Determine the [X, Y] coordinate at the center of the cell enclosing the given text.  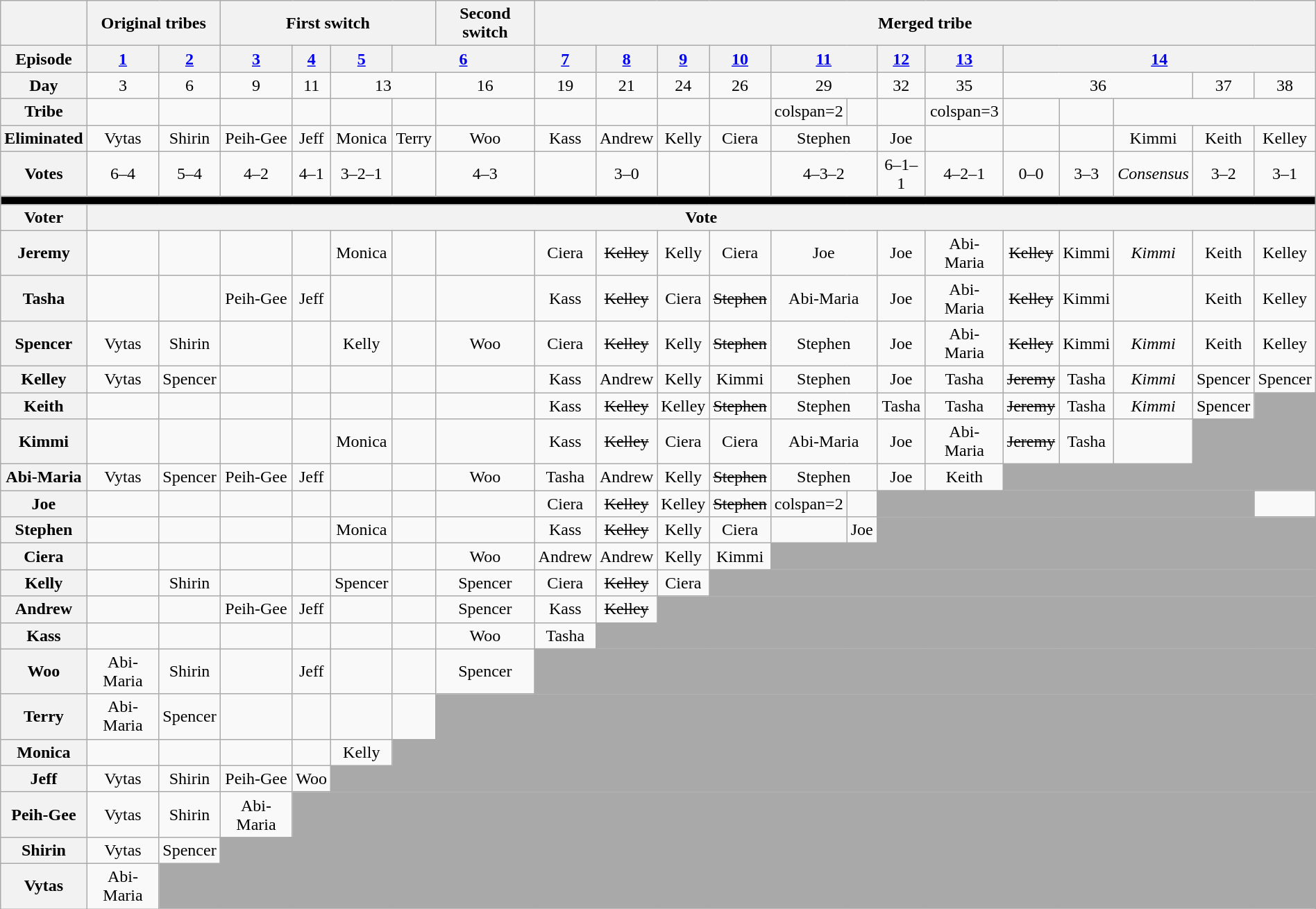
2 [189, 59]
3–1 [1285, 173]
21 [626, 85]
Vote [701, 217]
4 [312, 59]
4–2 [256, 173]
19 [565, 85]
37 [1223, 85]
6–1–1 [901, 173]
Voter [44, 217]
6–4 [123, 173]
First switch [328, 24]
Votes [44, 173]
Merged tribe [925, 24]
7 [565, 59]
3–2 [1223, 173]
4–3 [485, 173]
Tribe [44, 112]
10 [740, 59]
38 [1285, 85]
35 [964, 85]
16 [485, 85]
14 [1159, 59]
Eliminated [44, 138]
colspan=3 [964, 112]
5–4 [189, 173]
4–1 [312, 173]
Consensus [1154, 173]
Day [44, 85]
Episode [44, 59]
3–3 [1087, 173]
Original tribes [153, 24]
24 [683, 85]
Second switch [485, 24]
3–2–1 [362, 173]
4–2–1 [964, 173]
4–3–2 [823, 173]
36 [1098, 85]
29 [823, 85]
1 [123, 59]
0–0 [1031, 173]
3–0 [626, 173]
26 [740, 85]
8 [626, 59]
32 [901, 85]
12 [901, 59]
5 [362, 59]
